From the cell containing the given text, extract its center point as [X, Y] coordinate. 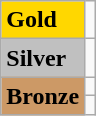
Silver [43, 58]
Bronze [43, 96]
Gold [43, 20]
